Find where the given text appears and provide that cell's center as [x, y] coordinate. 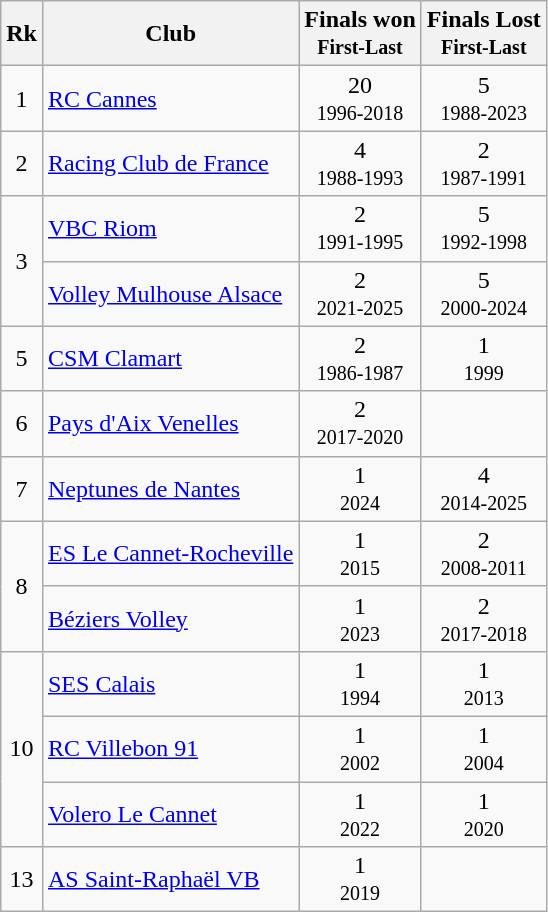
1 2013 [484, 684]
Neptunes de Nantes [170, 488]
4 1988-1993 [360, 164]
1 2020 [484, 814]
Volley Mulhouse Alsace [170, 294]
Béziers Volley [170, 618]
1 2024 [360, 488]
1 [22, 98]
5 1992-1998 [484, 228]
ES Le Cannet-Rocheville [170, 554]
8 [22, 586]
2 [22, 164]
2 1986-1987 [360, 358]
1 2019 [360, 880]
Finals won First-Last [360, 34]
Rk [22, 34]
Volero Le Cannet [170, 814]
1 2004 [484, 748]
2 1991-1995 [360, 228]
1 1994 [360, 684]
1 1999 [484, 358]
5 1988-2023 [484, 98]
Pays d'Aix Venelles [170, 424]
1 2002 [360, 748]
20 1996-2018 [360, 98]
2 2017-2018 [484, 618]
5 2000-2024 [484, 294]
2 2021-2025 [360, 294]
RC Cannes [170, 98]
5 [22, 358]
7 [22, 488]
13 [22, 880]
2 1987-1991 [484, 164]
2 2008-2011 [484, 554]
Club [170, 34]
Racing Club de France [170, 164]
SES Calais [170, 684]
1 2023 [360, 618]
4 2014-2025 [484, 488]
1 2015 [360, 554]
VBC Riom [170, 228]
AS Saint-Raphaël VB [170, 880]
Finals Lost First-Last [484, 34]
6 [22, 424]
1 2022 [360, 814]
2 2017-2020 [360, 424]
RC Villebon 91 [170, 748]
CSM Clamart [170, 358]
10 [22, 748]
3 [22, 261]
